Capture the cell that displays the provided text and extract its [x, y] central coordinate. 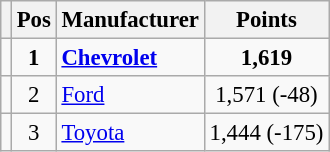
1,571 (-48) [266, 95]
Manufacturer [130, 20]
Toyota [130, 133]
1,619 [266, 58]
Ford [130, 95]
Points [266, 20]
Chevrolet [130, 58]
2 [34, 95]
1 [34, 58]
3 [34, 133]
1,444 (-175) [266, 133]
Pos [34, 20]
